Capture the cell that displays the provided text and extract its [X, Y] central coordinate. 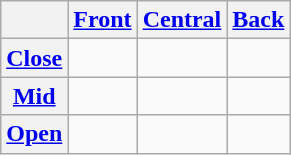
Front [102, 20]
Central [182, 20]
Close [34, 58]
Open [34, 134]
Mid [34, 96]
Back [258, 20]
